Find where the given text appears and provide that cell's center as (x, y) coordinate. 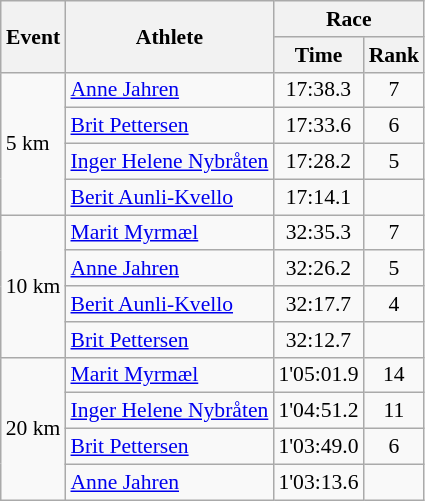
17:38.3 (318, 90)
32:26.2 (318, 269)
17:14.1 (318, 197)
1'03:49.0 (318, 447)
1'03:13.6 (318, 482)
17:33.6 (318, 126)
Rank (394, 55)
Event (34, 36)
11 (394, 411)
5 km (34, 143)
Race (348, 19)
32:17.7 (318, 304)
1'04:51.2 (318, 411)
20 km (34, 428)
14 (394, 375)
17:28.2 (318, 162)
32:12.7 (318, 340)
Athlete (169, 36)
4 (394, 304)
Time (318, 55)
32:35.3 (318, 233)
1'05:01.9 (318, 375)
10 km (34, 286)
